Return the (X, Y) coordinate for the center point of the cell that contains the specified text.  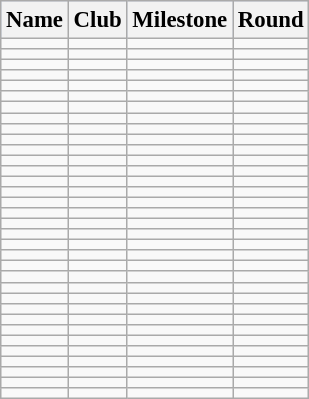
Round (271, 20)
Name (35, 20)
Milestone (180, 20)
Club (98, 20)
